Return [x, y] of the center of cell containing provided text 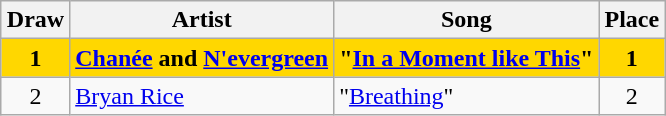
Draw [35, 20]
Place [632, 20]
Chanée and N'evergreen [202, 58]
Bryan Rice [202, 96]
Artist [202, 20]
Song [466, 20]
"In a Moment like This" [466, 58]
"Breathing" [466, 96]
